Locate the cell with the specified text and output its [x, y] center coordinate. 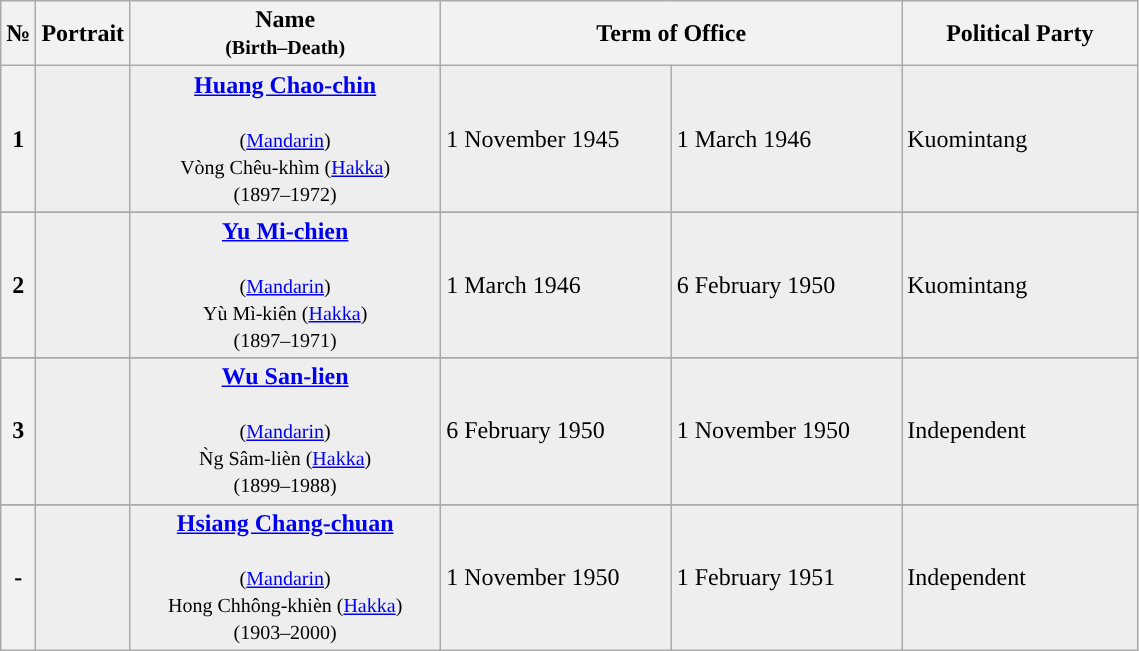
2 [18, 285]
Yu Mi-chien (Mandarin)Yù Mì-kiên (Hakka)(1897–1971) [286, 285]
1 February 1951 [786, 577]
№ [18, 34]
Portrait [83, 34]
Name(Birth–Death) [286, 34]
3 [18, 431]
1 [18, 139]
Hsiang Chang-chuan (Mandarin)Hong Chhông-khièn (Hakka)(1903–2000) [286, 577]
1 November 1945 [556, 139]
Huang Chao-chin (Mandarin)Vòng Chêu-khìm (Hakka)(1897–1972) [286, 139]
- [18, 577]
Political Party [1020, 34]
Term of Office [672, 34]
Wu San-lien (Mandarin)Ǹg Sâm-lièn (Hakka)(1899–1988) [286, 431]
